For the text-containing cell, return its midpoint in (X, Y) coordinate format. 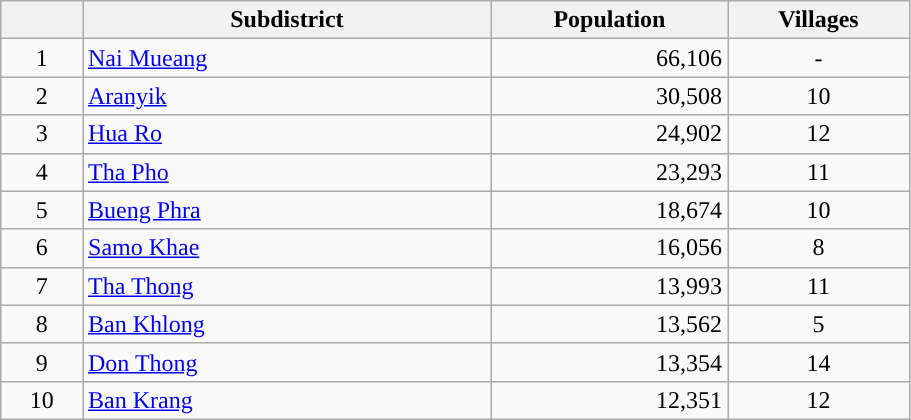
Samo Khae (286, 248)
13,562 (609, 324)
Tha Pho (286, 172)
Subdistrict (286, 20)
- (819, 58)
9 (42, 362)
30,508 (609, 96)
Nai Mueang (286, 58)
14 (819, 362)
Population (609, 20)
Villages (819, 20)
2 (42, 96)
Bueng Phra (286, 210)
24,902 (609, 134)
Tha Thong (286, 286)
6 (42, 248)
Ban Krang (286, 400)
16,056 (609, 248)
66,106 (609, 58)
4 (42, 172)
7 (42, 286)
23,293 (609, 172)
18,674 (609, 210)
Don Thong (286, 362)
Ban Khlong (286, 324)
3 (42, 134)
13,993 (609, 286)
12,351 (609, 400)
1 (42, 58)
Hua Ro (286, 134)
Aranyik (286, 96)
13,354 (609, 362)
